Extract the (x, y) coordinate from the center of the cell holding the provided text.  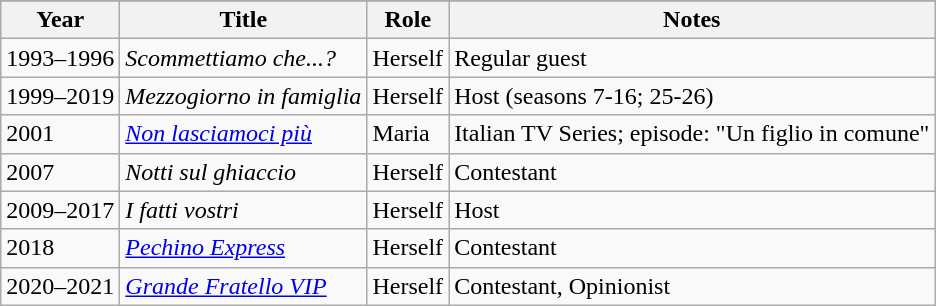
2018 (60, 248)
Scommettiamo che...? (244, 58)
2020–2021 (60, 286)
Italian TV Series; episode: "Un figlio in comune" (692, 134)
Role (408, 20)
Host (seasons 7-16; 25-26) (692, 96)
1993–1996 (60, 58)
1999–2019 (60, 96)
2007 (60, 172)
Non lasciamoci più (244, 134)
I fatti vostri (244, 210)
Notes (692, 20)
Title (244, 20)
Grande Fratello VIP (244, 286)
Maria (408, 134)
Contestant, Opinionist (692, 286)
2009–2017 (60, 210)
2001 (60, 134)
Notti sul ghiaccio (244, 172)
Regular guest (692, 58)
Pechino Express (244, 248)
Year (60, 20)
Host (692, 210)
Mezzogiorno in famiglia (244, 96)
